Capture the cell that displays the provided text and extract its (X, Y) central coordinate. 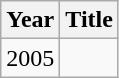
Year (30, 20)
Title (90, 20)
2005 (30, 58)
